Return [X, Y] of the center of cell containing provided text 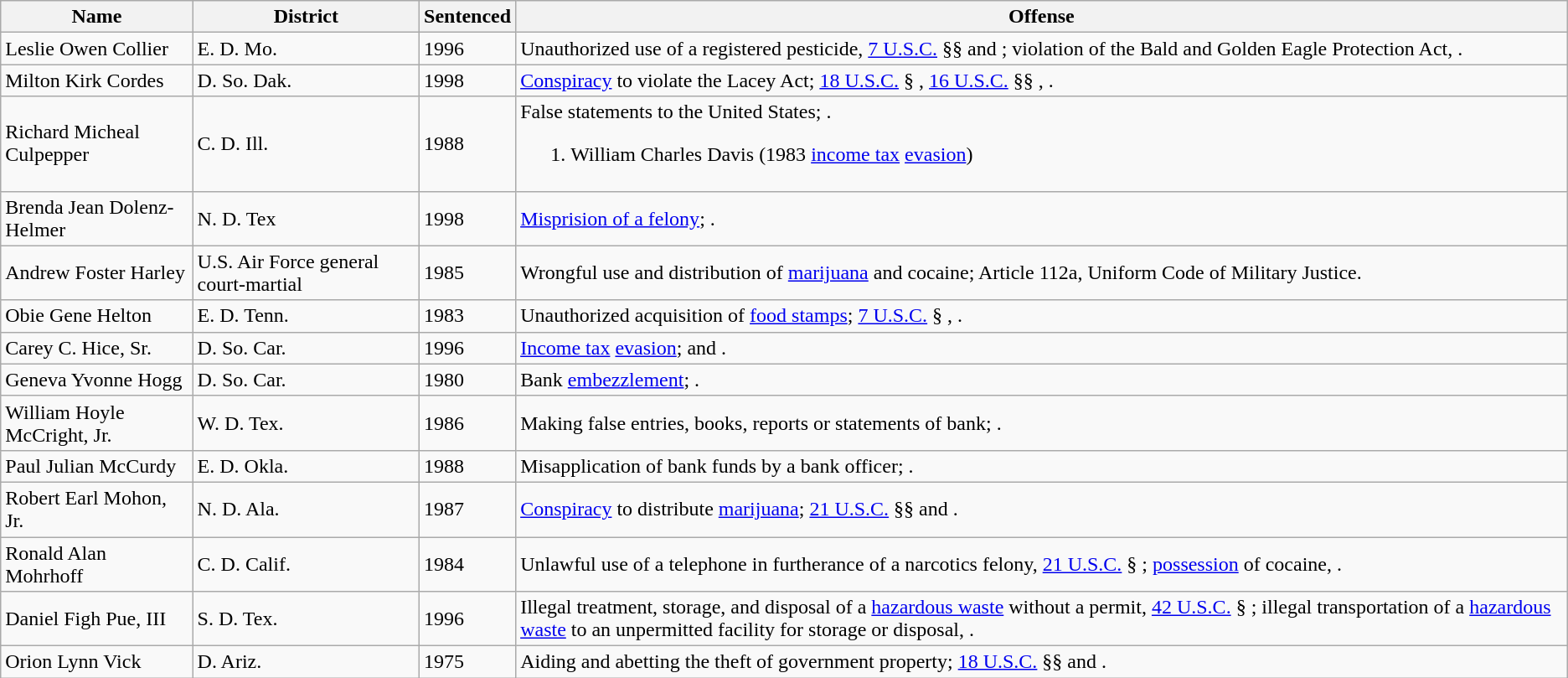
Robert Earl Mohon, Jr. [97, 510]
S. D. Tex. [306, 618]
Ronald Alan Mohrhoff [97, 563]
Richard Micheal Culpepper [97, 144]
D. So. Dak. [306, 80]
Conspiracy to distribute marijuana; 21 U.S.C. §§ and . [1042, 510]
Carey C. Hice, Sr. [97, 348]
Bank embezzlement; . [1042, 380]
W. D. Tex. [306, 422]
E. D. Okla. [306, 466]
District [306, 17]
Unlawful use of a telephone in furtherance of a narcotics felony, 21 U.S.C. § ; possession of cocaine, . [1042, 563]
Misprision of a felony; . [1042, 218]
Aiding and abetting the theft of government property; 18 U.S.C. §§ and . [1042, 662]
C. D. Calif. [306, 563]
N. D. Ala. [306, 510]
Brenda Jean Dolenz-Helmer [97, 218]
E. D. Tenn. [306, 316]
1975 [467, 662]
Obie Gene Helton [97, 316]
Sentenced [467, 17]
Geneva Yvonne Hogg [97, 380]
1986 [467, 422]
Offense [1042, 17]
Paul Julian McCurdy [97, 466]
E. D. Mo. [306, 49]
Misapplication of bank funds by a bank officer; . [1042, 466]
Orion Lynn Vick [97, 662]
Making false entries, books, reports or statements of bank; . [1042, 422]
William Hoyle McCright, Jr. [97, 422]
Unauthorized use of a registered pesticide, 7 U.S.C. §§ and ; violation of the Bald and Golden Eagle Protection Act, . [1042, 49]
Leslie Owen Collier [97, 49]
1983 [467, 316]
Income tax evasion; and . [1042, 348]
C. D. Ill. [306, 144]
Name [97, 17]
Andrew Foster Harley [97, 273]
1987 [467, 510]
1980 [467, 380]
Daniel Figh Pue, III [97, 618]
1984 [467, 563]
False statements to the United States; .William Charles Davis (1983 income tax evasion) [1042, 144]
Wrongful use and distribution of marijuana and cocaine; Article 112a, Uniform Code of Military Justice. [1042, 273]
U.S. Air Force general court-martial [306, 273]
Conspiracy to violate the Lacey Act; 18 U.S.C. § , 16 U.S.C. §§ , . [1042, 80]
Unauthorized acquisition of food stamps; 7 U.S.C. § , . [1042, 316]
N. D. Tex [306, 218]
1985 [467, 273]
Milton Kirk Cordes [97, 80]
D. Ariz. [306, 662]
